For the text-containing cell, return its midpoint in [X, Y] coordinate format. 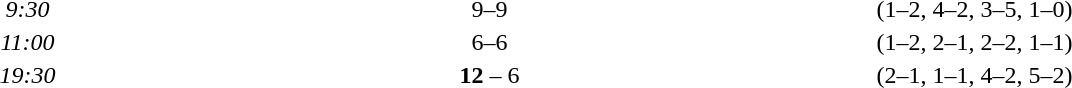
6–6 [490, 42]
